Detect which cell encompasses the target text, then output its [X, Y] center coordinate. 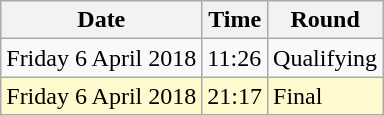
21:17 [235, 96]
Date [102, 20]
Qualifying [326, 58]
Time [235, 20]
11:26 [235, 58]
Round [326, 20]
Final [326, 96]
